Search for the cell housing the specified text and yield its [x, y] center coordinate. 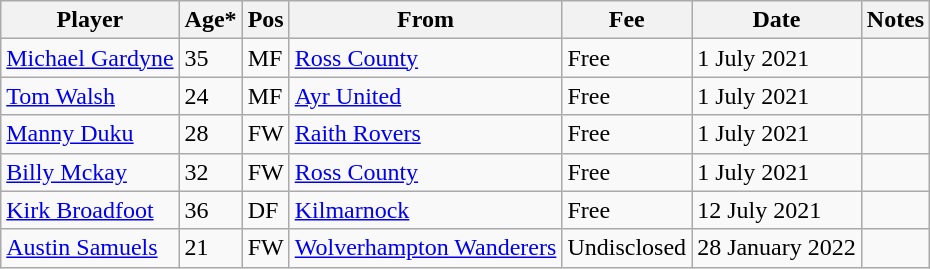
12 July 2021 [777, 210]
Kirk Broadfoot [90, 210]
32 [210, 172]
Michael Gardyne [90, 58]
Wolverhampton Wanderers [426, 248]
DF [266, 210]
Pos [266, 20]
36 [210, 210]
Tom Walsh [90, 96]
21 [210, 248]
Player [90, 20]
Date [777, 20]
Ayr United [426, 96]
35 [210, 58]
Raith Rovers [426, 134]
Austin Samuels [90, 248]
Age* [210, 20]
28 [210, 134]
Notes [895, 20]
24 [210, 96]
28 January 2022 [777, 248]
Manny Duku [90, 134]
Undisclosed [627, 248]
From [426, 20]
Billy Mckay [90, 172]
Fee [627, 20]
Kilmarnock [426, 210]
